Determine the (x, y) coordinate at the center of the cell enclosing the given text.  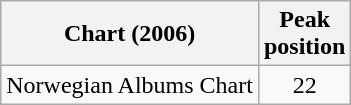
Peakposition (304, 34)
Norwegian Albums Chart (130, 85)
Chart (2006) (130, 34)
22 (304, 85)
